Output the (X, Y) coordinate of the center of the cell containing the given text.  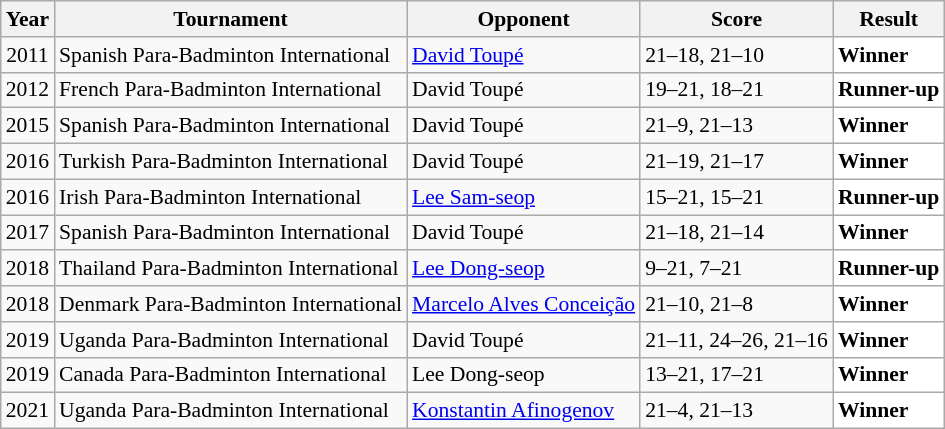
21–18, 21–14 (736, 233)
21–19, 21–17 (736, 162)
13–21, 17–21 (736, 375)
2021 (28, 411)
21–18, 21–10 (736, 55)
Denmark Para-Badminton International (230, 304)
2017 (28, 233)
21–4, 21–13 (736, 411)
Opponent (524, 19)
Year (28, 19)
2012 (28, 90)
2015 (28, 126)
2011 (28, 55)
Thailand Para-Badminton International (230, 269)
Irish Para-Badminton International (230, 197)
Score (736, 19)
Result (888, 19)
19–21, 18–21 (736, 90)
Marcelo Alves Conceição (524, 304)
15–21, 15–21 (736, 197)
Lee Sam-seop (524, 197)
21–9, 21–13 (736, 126)
Konstantin Afinogenov (524, 411)
Tournament (230, 19)
French Para-Badminton International (230, 90)
Turkish Para-Badminton International (230, 162)
9–21, 7–21 (736, 269)
21–11, 24–26, 21–16 (736, 340)
Canada Para-Badminton International (230, 375)
21–10, 21–8 (736, 304)
